Detect which cell encompasses the target text, then output its (X, Y) center coordinate. 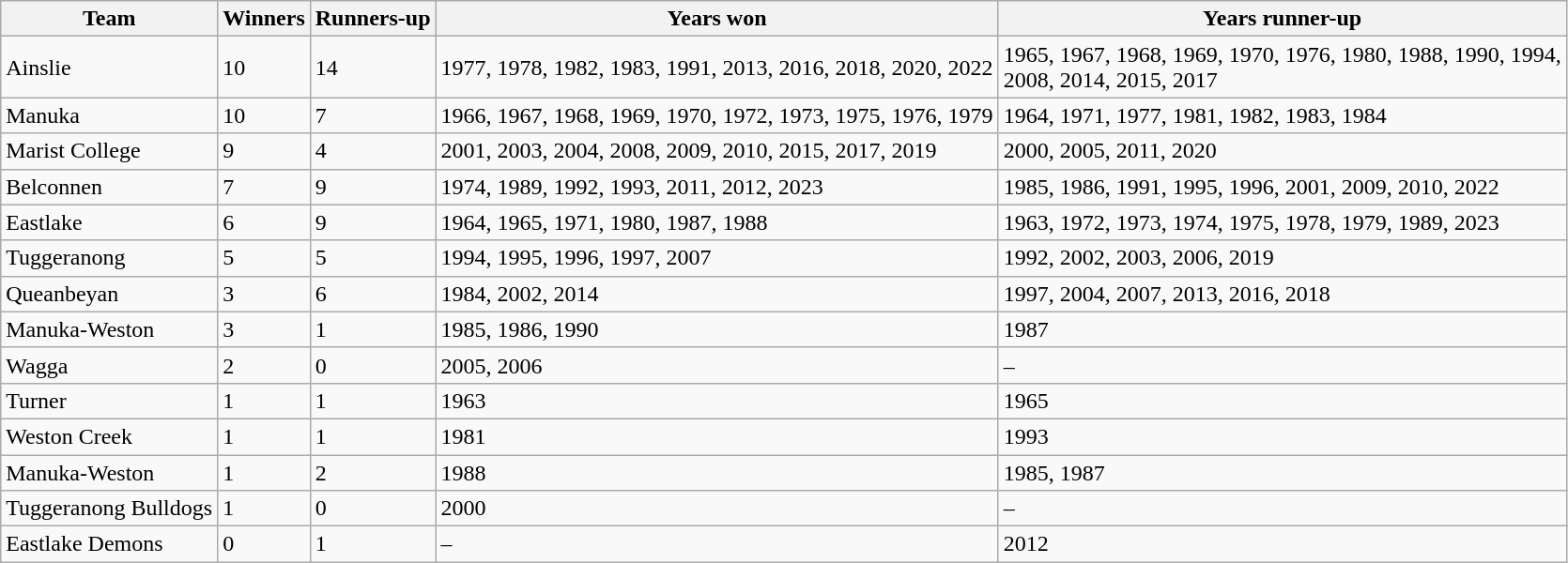
1997, 2004, 2007, 2013, 2016, 2018 (1283, 294)
1985, 1987 (1283, 472)
1965 (1283, 401)
Winners (265, 19)
2000, 2005, 2011, 2020 (1283, 151)
Eastlake (109, 222)
Years runner-up (1283, 19)
Eastlake Demons (109, 544)
Marist College (109, 151)
Runners-up (373, 19)
Tuggeranong Bulldogs (109, 509)
Ainslie (109, 68)
4 (373, 151)
1964, 1971, 1977, 1981, 1982, 1983, 1984 (1283, 115)
1988 (717, 472)
1994, 1995, 1996, 1997, 2007 (717, 258)
1993 (1283, 436)
1963, 1972, 1973, 1974, 1975, 1978, 1979, 1989, 2023 (1283, 222)
2001, 2003, 2004, 2008, 2009, 2010, 2015, 2017, 2019 (717, 151)
Team (109, 19)
Belconnen (109, 187)
Manuka (109, 115)
1966, 1967, 1968, 1969, 1970, 1972, 1973, 1975, 1976, 1979 (717, 115)
1977, 1978, 1982, 1983, 1991, 2013, 2016, 2018, 2020, 2022 (717, 68)
Wagga (109, 365)
1985, 1986, 1991, 1995, 1996, 2001, 2009, 2010, 2022 (1283, 187)
Tuggeranong (109, 258)
Weston Creek (109, 436)
1964, 1965, 1971, 1980, 1987, 1988 (717, 222)
Queanbeyan (109, 294)
1984, 2002, 2014 (717, 294)
1963 (717, 401)
1985, 1986, 1990 (717, 329)
2000 (717, 509)
2012 (1283, 544)
1987 (1283, 329)
Turner (109, 401)
14 (373, 68)
1992, 2002, 2003, 2006, 2019 (1283, 258)
1974, 1989, 1992, 1993, 2011, 2012, 2023 (717, 187)
Years won (717, 19)
1981 (717, 436)
2005, 2006 (717, 365)
1965, 1967, 1968, 1969, 1970, 1976, 1980, 1988, 1990, 1994,2008, 2014, 2015, 2017 (1283, 68)
